Locate the cell with the specified text and output its (X, Y) center coordinate. 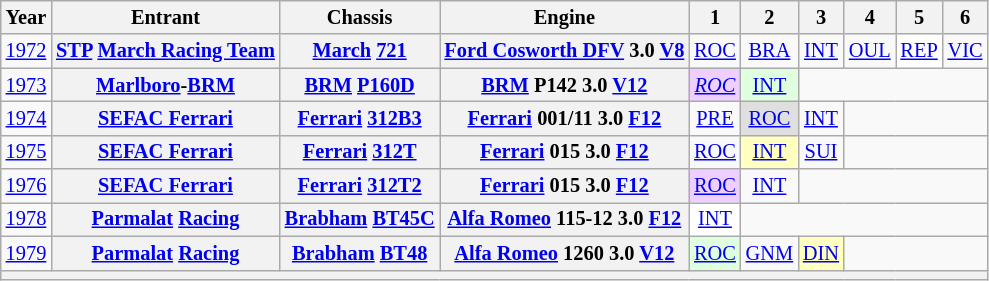
STP March Racing Team (166, 51)
Year (26, 17)
Ferrari 001/11 3.0 F12 (565, 118)
5 (920, 17)
3 (821, 17)
Ferrari 312T2 (360, 186)
4 (870, 17)
2 (770, 17)
1 (715, 17)
Engine (565, 17)
Ferrari 312T (360, 152)
Alfa Romeo 1260 3.0 V12 (565, 253)
1975 (26, 152)
REP (920, 51)
6 (966, 17)
Alfa Romeo 115-12 3.0 F12 (565, 219)
Ford Cosworth DFV 3.0 V8 (565, 51)
March 721 (360, 51)
SUI (821, 152)
BRM P142 3.0 V12 (565, 85)
1974 (26, 118)
VIC (966, 51)
Chassis (360, 17)
DIN (821, 253)
GNM (770, 253)
1978 (26, 219)
Brabham BT45C (360, 219)
OUL (870, 51)
1973 (26, 85)
BRM P160D (360, 85)
1972 (26, 51)
PRE (715, 118)
Marlboro-BRM (166, 85)
Brabham BT48 (360, 253)
Entrant (166, 17)
Ferrari 312B3 (360, 118)
1979 (26, 253)
BRA (770, 51)
1976 (26, 186)
